Output the [X, Y] coordinate of the center of the cell containing the given text.  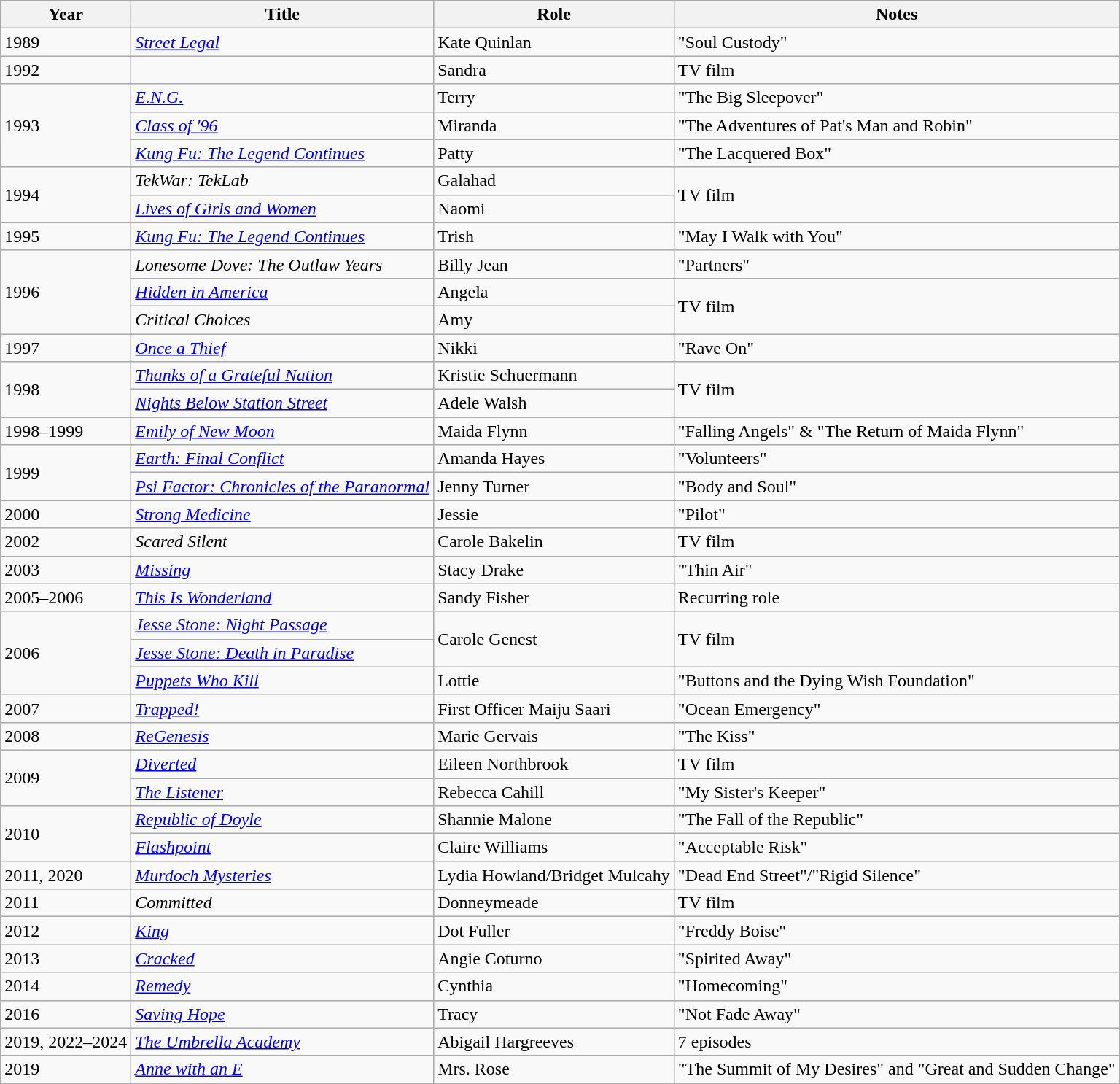
1996 [66, 292]
Jesse Stone: Night Passage [283, 625]
2005–2006 [66, 597]
2009 [66, 778]
Trapped! [283, 708]
Cynthia [554, 986]
Nikki [554, 348]
1998 [66, 390]
Puppets Who Kill [283, 681]
2002 [66, 542]
"The Kiss" [897, 736]
Lottie [554, 681]
"Body and Soul" [897, 487]
Remedy [283, 986]
Trish [554, 236]
Naomi [554, 209]
2011, 2020 [66, 875]
Hidden in America [283, 292]
2006 [66, 653]
Donneymeade [554, 903]
"Soul Custody" [897, 42]
2000 [66, 514]
Title [283, 15]
1998–1999 [66, 431]
Nights Below Station Street [283, 403]
1993 [66, 125]
Maida Flynn [554, 431]
"The Adventures of Pat's Man and Robin" [897, 125]
Lydia Howland/Bridget Mulcahy [554, 875]
1994 [66, 195]
Terry [554, 98]
The Umbrella Academy [283, 1042]
1992 [66, 70]
1997 [66, 348]
Flashpoint [283, 848]
Role [554, 15]
1999 [66, 473]
2007 [66, 708]
Cracked [283, 959]
Recurring role [897, 597]
"Volunteers" [897, 459]
Murdoch Mysteries [283, 875]
The Listener [283, 791]
E.N.G. [283, 98]
Committed [283, 903]
Class of '96 [283, 125]
"Rave On" [897, 348]
7 episodes [897, 1042]
Emily of New Moon [283, 431]
TekWar: TekLab [283, 181]
"Not Fade Away" [897, 1014]
Sandra [554, 70]
Amy [554, 320]
Jessie [554, 514]
Jenny Turner [554, 487]
Marie Gervais [554, 736]
Amanda Hayes [554, 459]
Once a Thief [283, 348]
Jesse Stone: Death in Paradise [283, 653]
"Buttons and the Dying Wish Foundation" [897, 681]
Thanks of a Grateful Nation [283, 376]
Saving Hope [283, 1014]
"Homecoming" [897, 986]
First Officer Maiju Saari [554, 708]
Billy Jean [554, 264]
Carole Genest [554, 639]
"The Lacquered Box" [897, 153]
"Thin Air" [897, 570]
Street Legal [283, 42]
Dot Fuller [554, 931]
Sandy Fisher [554, 597]
Shannie Malone [554, 820]
2014 [66, 986]
"Acceptable Risk" [897, 848]
2011 [66, 903]
2012 [66, 931]
2016 [66, 1014]
"Partners" [897, 264]
Year [66, 15]
Angela [554, 292]
Anne with an E [283, 1069]
2003 [66, 570]
2019 [66, 1069]
Kate Quinlan [554, 42]
Critical Choices [283, 320]
ReGenesis [283, 736]
Rebecca Cahill [554, 791]
"The Fall of the Republic" [897, 820]
Diverted [283, 764]
"My Sister's Keeper" [897, 791]
Patty [554, 153]
Claire Williams [554, 848]
Lives of Girls and Women [283, 209]
1995 [66, 236]
"Spirited Away" [897, 959]
Galahad [554, 181]
This Is Wonderland [283, 597]
Scared Silent [283, 542]
"The Big Sleepover" [897, 98]
Stacy Drake [554, 570]
"Ocean Emergency" [897, 708]
Carole Bakelin [554, 542]
"The Summit of My Desires" and "Great and Sudden Change" [897, 1069]
"Falling Angels" & "The Return of Maida Flynn" [897, 431]
Abigail Hargreeves [554, 1042]
Lonesome Dove: The Outlaw Years [283, 264]
Missing [283, 570]
2010 [66, 834]
Strong Medicine [283, 514]
Tracy [554, 1014]
1989 [66, 42]
King [283, 931]
Angie Coturno [554, 959]
"Dead End Street"/"Rigid Silence" [897, 875]
2008 [66, 736]
Adele Walsh [554, 403]
Kristie Schuermann [554, 376]
Eileen Northbrook [554, 764]
Notes [897, 15]
Republic of Doyle [283, 820]
Miranda [554, 125]
2013 [66, 959]
"Pilot" [897, 514]
2019, 2022–2024 [66, 1042]
"Freddy Boise" [897, 931]
"May I Walk with You" [897, 236]
Mrs. Rose [554, 1069]
Earth: Final Conflict [283, 459]
Psi Factor: Chronicles of the Paranormal [283, 487]
